Scan for the cell matching the given text and deliver its (X, Y) coordinate at center. 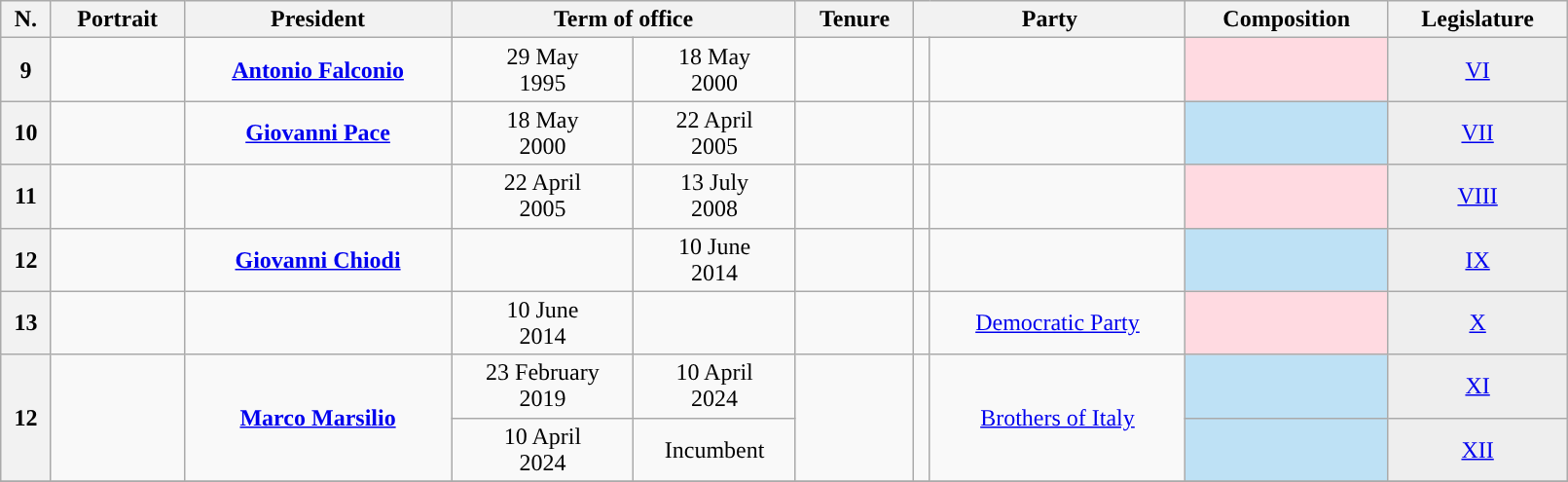
VII (1477, 132)
IX (1477, 259)
13 (25, 323)
X (1477, 323)
10 (25, 132)
Brothers of Italy (1057, 418)
VIII (1477, 197)
Giovanni Pace (317, 132)
President (317, 19)
11 (25, 197)
23 February2019 (543, 386)
Legislature (1477, 19)
Democratic Party (1057, 323)
N. (25, 19)
Portrait (117, 19)
Marco Marsilio (317, 418)
29 May1995 (543, 70)
9 (25, 70)
Party (1049, 19)
Tenure (855, 19)
VI (1477, 70)
XII (1477, 450)
XI (1477, 386)
Giovanni Chiodi (317, 259)
Composition (1287, 19)
13 July2008 (714, 197)
Term of office (623, 19)
Incumbent (714, 450)
Antonio Falconio (317, 70)
